Output the [x, y] coordinate of the center of the cell containing the given text.  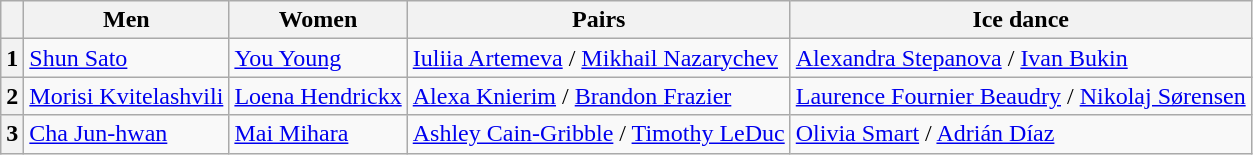
Alexandra Stepanova / Ivan Bukin [1020, 58]
Iuliia Artemeva / Mikhail Nazarychev [598, 58]
3 [12, 134]
You Young [318, 58]
Laurence Fournier Beaudry / Nikolaj Sørensen [1020, 96]
Ashley Cain-Gribble / Timothy LeDuc [598, 134]
2 [12, 96]
Mai Mihara [318, 134]
Men [126, 20]
Pairs [598, 20]
Morisi Kvitelashvili [126, 96]
Cha Jun-hwan [126, 134]
Ice dance [1020, 20]
Alexa Knierim / Brandon Frazier [598, 96]
Loena Hendrickx [318, 96]
1 [12, 58]
Women [318, 20]
Shun Sato [126, 58]
Olivia Smart / Adrián Díaz [1020, 134]
